Provide the [X, Y] coordinate of the cell's center where the given text is located.  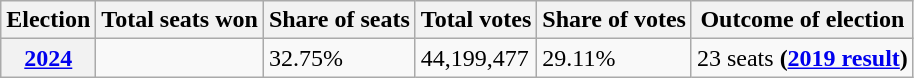
Total seats won [180, 20]
Total votes [476, 20]
44,199,477 [476, 58]
Share of seats [339, 20]
2024 [48, 58]
Share of votes [614, 20]
23 seats (2019 result) [802, 58]
Election [48, 20]
29.11% [614, 58]
32.75% [339, 58]
Outcome of election [802, 20]
